Locate the cell with the specified text and output its (X, Y) center coordinate. 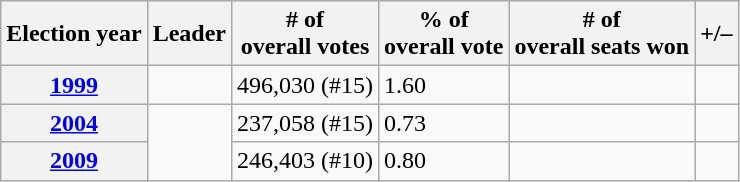
237,058 (#15) (304, 123)
1.60 (444, 85)
0.80 (444, 161)
1999 (74, 85)
246,403 (#10) (304, 161)
+/– (716, 34)
496,030 (#15) (304, 85)
2009 (74, 161)
Leader (189, 34)
# ofoverall seats won (602, 34)
2004 (74, 123)
# ofoverall votes (304, 34)
Election year (74, 34)
0.73 (444, 123)
% ofoverall vote (444, 34)
